Determine the (X, Y) coordinate at the center of the cell enclosing the given text.  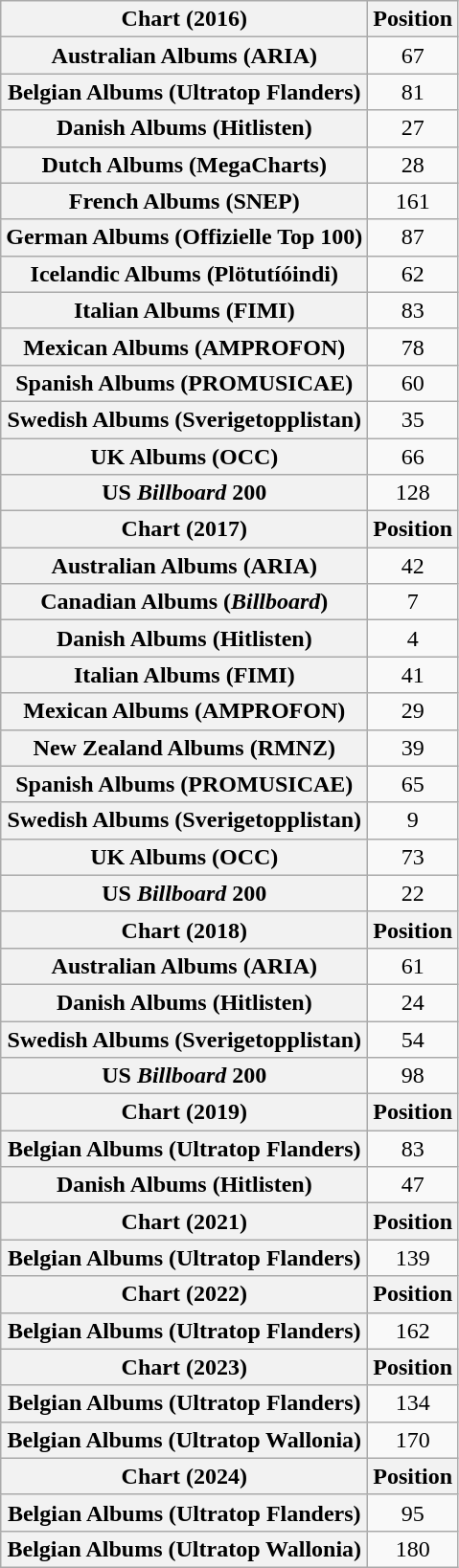
Icelandic Albums (Plötutíóindi) (184, 274)
81 (413, 92)
54 (413, 1039)
Chart (2021) (184, 1221)
German Albums (Offizielle Top 100) (184, 237)
27 (413, 128)
67 (413, 56)
161 (413, 201)
66 (413, 457)
139 (413, 1258)
62 (413, 274)
180 (413, 1549)
22 (413, 893)
Chart (2018) (184, 930)
39 (413, 748)
61 (413, 966)
Chart (2017) (184, 529)
Chart (2024) (184, 1476)
7 (413, 602)
Canadian Albums (Billboard) (184, 602)
73 (413, 857)
Chart (2022) (184, 1294)
28 (413, 165)
78 (413, 347)
Chart (2019) (184, 1112)
Chart (2023) (184, 1367)
170 (413, 1440)
87 (413, 237)
Chart (2016) (184, 19)
162 (413, 1331)
Dutch Albums (MegaCharts) (184, 165)
95 (413, 1512)
9 (413, 820)
60 (413, 383)
128 (413, 493)
New Zealand Albums (RMNZ) (184, 748)
42 (413, 566)
4 (413, 638)
French Albums (SNEP) (184, 201)
47 (413, 1185)
24 (413, 1002)
98 (413, 1076)
134 (413, 1403)
35 (413, 419)
65 (413, 784)
41 (413, 675)
29 (413, 711)
